Output the (x, y) coordinate of the center of the cell containing the given text.  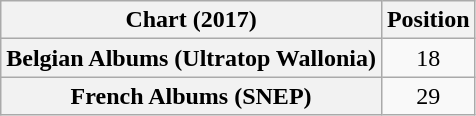
Belgian Albums (Ultratop Wallonia) (192, 58)
18 (428, 58)
French Albums (SNEP) (192, 96)
Position (428, 20)
Chart (2017) (192, 20)
29 (428, 96)
